Identify which cell holds the provided text, then report its [X, Y] central coordinate. 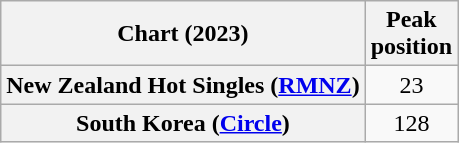
New Zealand Hot Singles (RMNZ) [183, 85]
South Korea (Circle) [183, 123]
23 [411, 85]
Peakposition [411, 34]
128 [411, 123]
Chart (2023) [183, 34]
